Extract the [x, y] coordinate from the center of the cell holding the provided text.  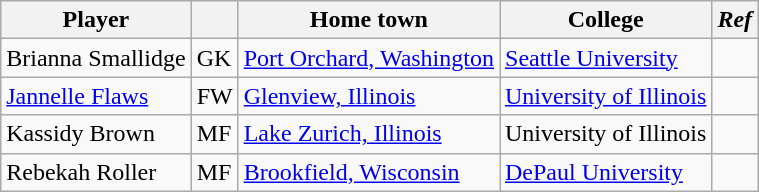
Brookfield, Wisconsin [368, 172]
Rebekah Roller [96, 172]
Kassidy Brown [96, 134]
DePaul University [606, 172]
Seattle University [606, 58]
Port Orchard, Washington [368, 58]
Brianna Smallidge [96, 58]
GK [214, 58]
Lake Zurich, Illinois [368, 134]
Ref [735, 20]
Home town [368, 20]
Player [96, 20]
Glenview, Illinois [368, 96]
College [606, 20]
FW [214, 96]
Jannelle Flaws [96, 96]
